For the text-containing cell, return its midpoint in [X, Y] coordinate format. 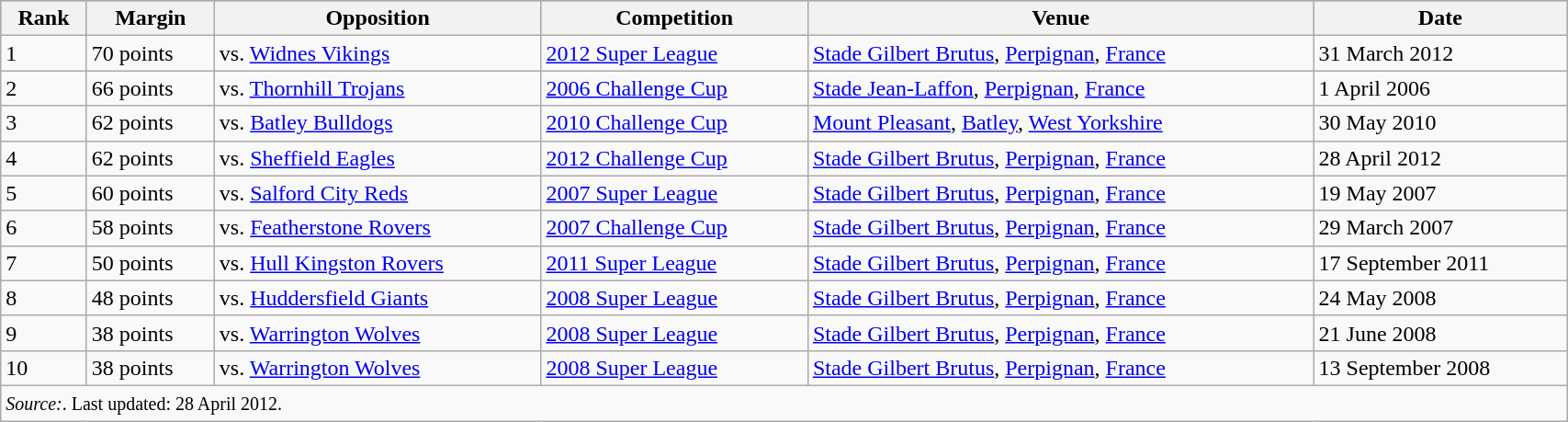
29 March 2007 [1440, 228]
6 [44, 228]
Opposition [378, 18]
8 [44, 298]
2007 Super League [674, 193]
4 [44, 158]
2010 Challenge Cup [674, 123]
60 points [151, 193]
Stade Jean-Laffon, Perpignan, France [1060, 88]
Margin [151, 18]
vs. Widnes Vikings [378, 53]
30 May 2010 [1440, 123]
7 [44, 263]
Venue [1060, 18]
2011 Super League [674, 263]
vs. Salford City Reds [378, 193]
28 April 2012 [1440, 158]
2012 Super League [674, 53]
2 [44, 88]
vs. Thornhill Trojans [378, 88]
vs. Hull Kingston Rovers [378, 263]
vs. Featherstone Rovers [378, 228]
Date [1440, 18]
1 April 2006 [1440, 88]
Mount Pleasant, Batley, West Yorkshire [1060, 123]
10 [44, 368]
2006 Challenge Cup [674, 88]
Rank [44, 18]
19 May 2007 [1440, 193]
2007 Challenge Cup [674, 228]
Competition [674, 18]
17 September 2011 [1440, 263]
vs. Huddersfield Giants [378, 298]
9 [44, 333]
vs. Sheffield Eagles [378, 158]
13 September 2008 [1440, 368]
5 [44, 193]
24 May 2008 [1440, 298]
66 points [151, 88]
3 [44, 123]
Source:. Last updated: 28 April 2012. [784, 403]
1 [44, 53]
21 June 2008 [1440, 333]
2012 Challenge Cup [674, 158]
48 points [151, 298]
31 March 2012 [1440, 53]
vs. Batley Bulldogs [378, 123]
58 points [151, 228]
50 points [151, 263]
70 points [151, 53]
